Provide the [X, Y] coordinate of the cell's center where the given text is located.  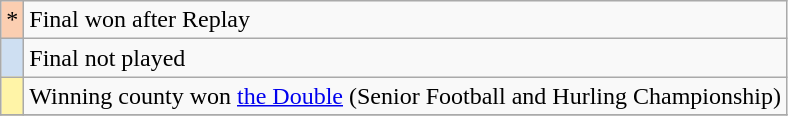
Final won after Replay [406, 20]
* [12, 20]
Winning county won the Double (Senior Football and Hurling Championship) [406, 96]
Final not played [406, 58]
